Return the [x, y] coordinate for the center point of the cell that contains the specified text.  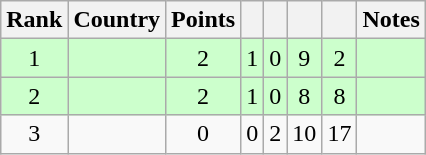
Points [204, 20]
9 [304, 58]
3 [34, 134]
Notes [391, 20]
Rank [34, 20]
Country [117, 20]
17 [340, 134]
10 [304, 134]
